Pinpoint the cell where the given text exists, returning its (X, Y) midpoint coordinate. 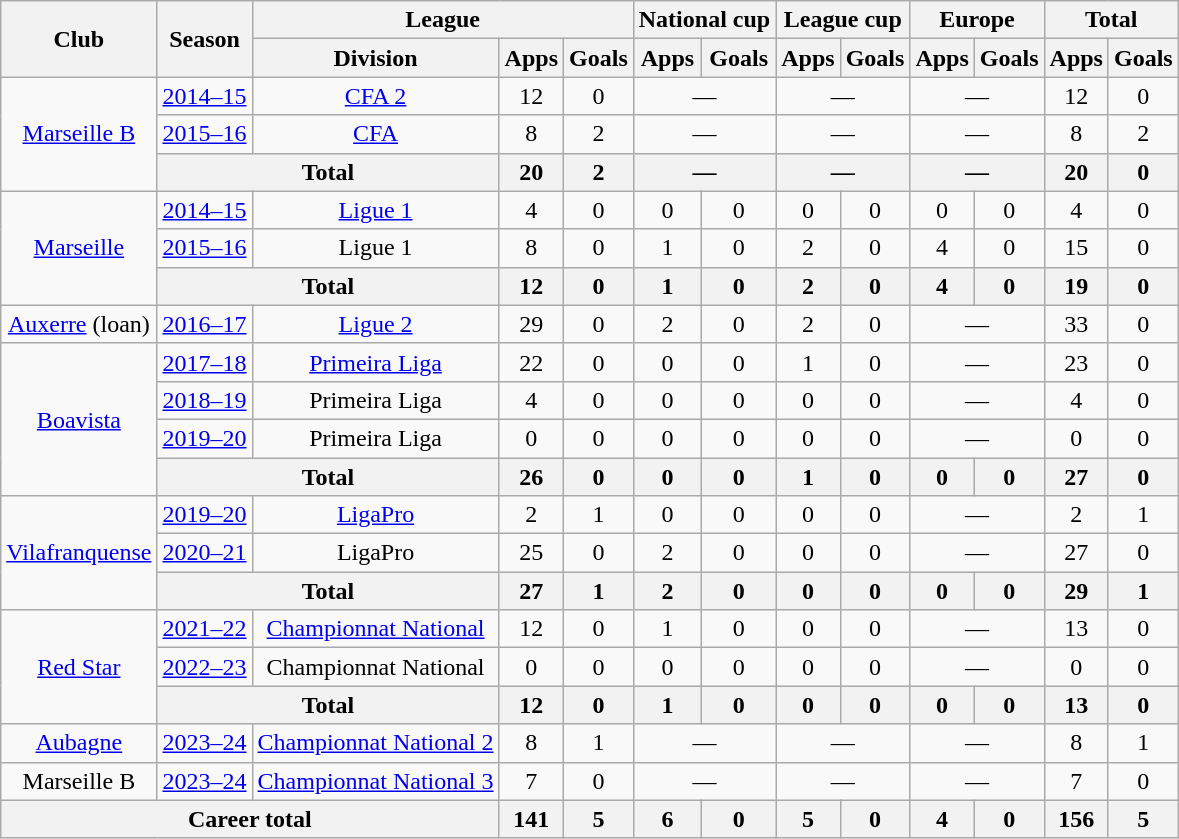
Boavista (79, 419)
141 (531, 819)
2017–18 (204, 362)
Career total (250, 819)
2016–17 (204, 324)
Division (376, 58)
33 (1076, 324)
Ligue 2 (376, 324)
Aubagne (79, 743)
League cup (843, 20)
25 (531, 553)
Championnat National 3 (376, 781)
Championnat National 2 (376, 743)
Red Star (79, 667)
22 (531, 362)
19 (1076, 286)
26 (531, 477)
2020–21 (204, 553)
National cup (704, 20)
23 (1076, 362)
Auxerre (loan) (79, 324)
Vilafranquense (79, 553)
6 (667, 819)
CFA 2 (376, 96)
Marseille (79, 248)
Europe (977, 20)
15 (1076, 248)
Club (79, 39)
2018–19 (204, 400)
Season (204, 39)
2022–23 (204, 667)
2021–22 (204, 629)
156 (1076, 819)
CFA (376, 134)
League (442, 20)
